Return the [x, y] coordinate for the center point of the cell that contains the specified text.  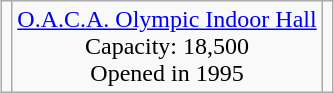
O.A.C.A. Olympic Indoor HallCapacity: 18,500Opened in 1995 [167, 47]
